Scan for the cell matching the given text and deliver its (x, y) coordinate at center. 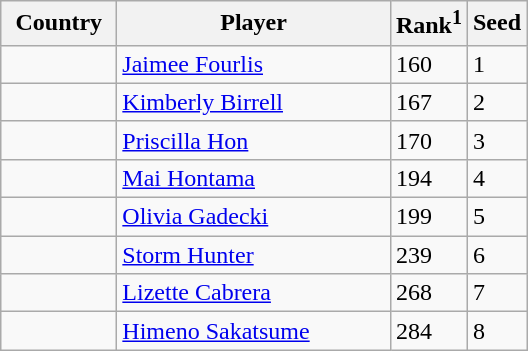
1 (496, 64)
2 (496, 102)
7 (496, 293)
268 (428, 293)
6 (496, 255)
Rank1 (428, 24)
Priscilla Hon (254, 140)
Kimberly Birrell (254, 102)
3 (496, 140)
Mai Hontama (254, 178)
Jaimee Fourlis (254, 64)
Storm Hunter (254, 255)
199 (428, 217)
Himeno Sakatsume (254, 331)
8 (496, 331)
Country (59, 24)
160 (428, 64)
Lizette Cabrera (254, 293)
Olivia Gadecki (254, 217)
239 (428, 255)
Player (254, 24)
4 (496, 178)
167 (428, 102)
284 (428, 331)
194 (428, 178)
5 (496, 217)
170 (428, 140)
Seed (496, 24)
